Output the (X, Y) coordinate of the center of the cell containing the given text.  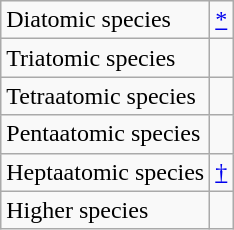
Tetraatomic species (106, 96)
Diatomic species (106, 20)
Triatomic species (106, 58)
Heptaatomic species (106, 172)
† (222, 172)
* (222, 20)
Pentaatomic species (106, 134)
Higher species (106, 210)
